Locate the cell with the specified text and output its (X, Y) center coordinate. 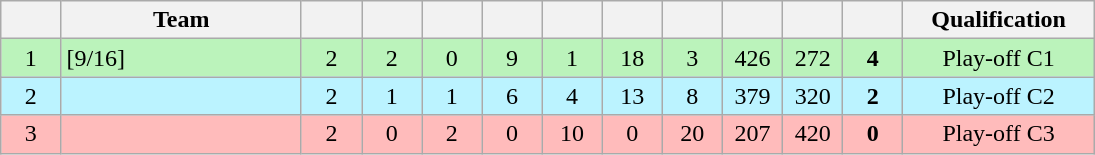
420 (813, 134)
Play-off C2 (998, 96)
Qualification (998, 20)
320 (813, 96)
8 (692, 96)
Play-off C1 (998, 58)
6 (512, 96)
Team (182, 20)
20 (692, 134)
13 (632, 96)
[9/16] (182, 58)
9 (512, 58)
272 (813, 58)
18 (632, 58)
207 (752, 134)
426 (752, 58)
379 (752, 96)
10 (572, 134)
Play-off C3 (998, 134)
